Detect which cell encompasses the target text, then output its [X, Y] center coordinate. 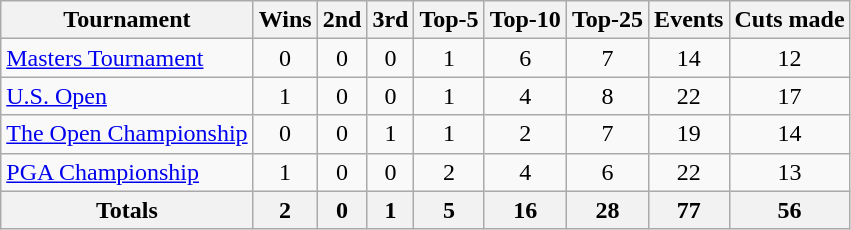
19 [689, 134]
Cuts made [790, 20]
16 [525, 210]
Totals [127, 210]
3rd [390, 20]
Top-10 [525, 20]
13 [790, 172]
Events [689, 20]
U.S. Open [127, 96]
56 [790, 210]
PGA Championship [127, 172]
17 [790, 96]
28 [607, 210]
Top-5 [449, 20]
77 [689, 210]
2nd [342, 20]
Masters Tournament [127, 58]
Top-25 [607, 20]
Tournament [127, 20]
8 [607, 96]
5 [449, 210]
Wins [285, 20]
12 [790, 58]
The Open Championship [127, 134]
